Identify which cell holds the provided text, then report its [x, y] central coordinate. 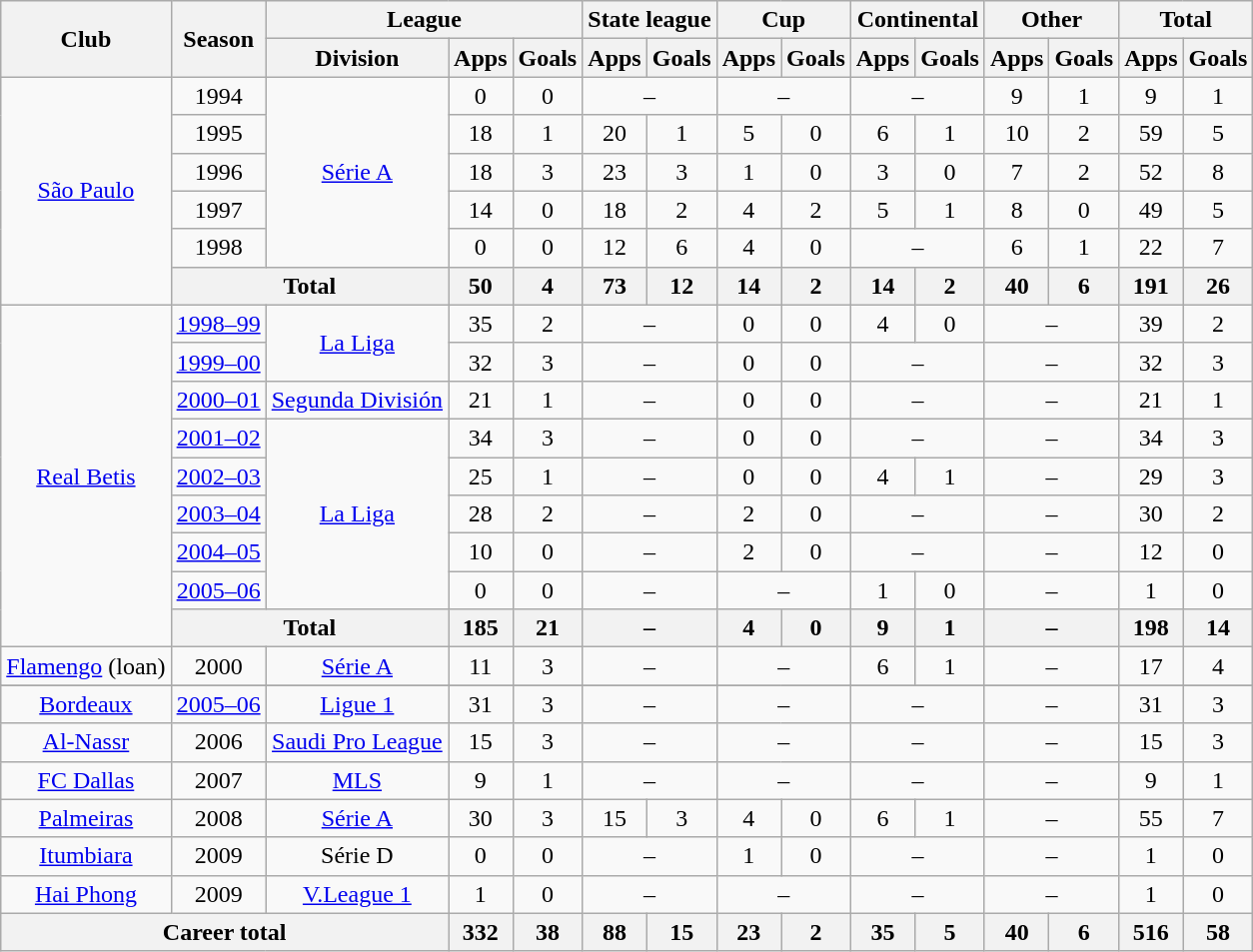
Division [357, 58]
Ligue 1 [357, 704]
11 [481, 666]
332 [481, 932]
Career total [225, 932]
Segunda División [357, 400]
Season [218, 39]
Cup [783, 20]
1996 [218, 172]
Club [86, 39]
Continental [917, 20]
39 [1151, 324]
191 [1151, 286]
Saudi Pro League [357, 742]
49 [1151, 210]
1999–00 [218, 362]
1998–99 [218, 324]
185 [481, 628]
Palmeiras [86, 818]
Hai Phong [86, 894]
55 [1151, 818]
1994 [218, 96]
2004–05 [218, 552]
38 [548, 932]
22 [1151, 248]
Bordeaux [86, 704]
516 [1151, 932]
Al-Nassr [86, 742]
59 [1151, 134]
2006 [218, 742]
2002–03 [218, 476]
73 [615, 286]
2000 [218, 666]
20 [615, 134]
88 [615, 932]
Flamengo (loan) [86, 666]
1997 [218, 210]
52 [1151, 172]
17 [1151, 666]
50 [481, 286]
FC Dallas [86, 780]
28 [481, 514]
MLS [357, 780]
1998 [218, 248]
29 [1151, 476]
2008 [218, 818]
State league [649, 20]
Série D [357, 856]
1995 [218, 134]
V.League 1 [357, 894]
Other [1051, 20]
2000–01 [218, 400]
58 [1218, 932]
26 [1218, 286]
25 [481, 476]
198 [1151, 628]
Real Betis [86, 476]
São Paulo [86, 191]
2007 [218, 780]
Itumbiara [86, 856]
League [424, 20]
2001–02 [218, 438]
2003–04 [218, 514]
